Return the [x, y] coordinate for the center point of the cell that contains the specified text.  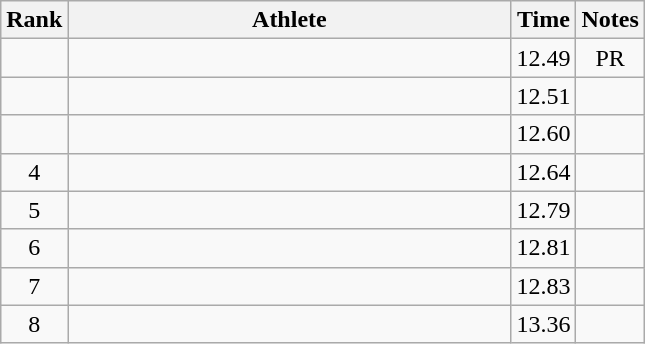
5 [34, 210]
12.81 [544, 248]
12.60 [544, 134]
PR [610, 58]
6 [34, 248]
12.83 [544, 286]
Athlete [290, 20]
12.49 [544, 58]
8 [34, 324]
Time [544, 20]
12.64 [544, 172]
12.51 [544, 96]
Notes [610, 20]
12.79 [544, 210]
13.36 [544, 324]
4 [34, 172]
Rank [34, 20]
7 [34, 286]
